Locate the cell with the specified text and output its (x, y) center coordinate. 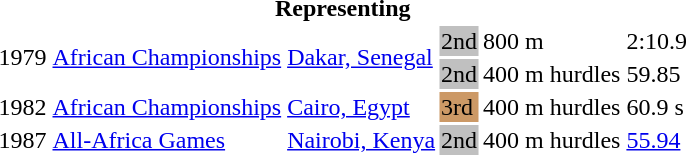
Dakar, Senegal (362, 58)
3rd (460, 107)
Cairo, Egypt (362, 107)
800 m (552, 41)
Nairobi, Kenya (362, 140)
All-Africa Games (167, 140)
